Return the [x, y] coordinate for the center point of the cell that contains the specified text.  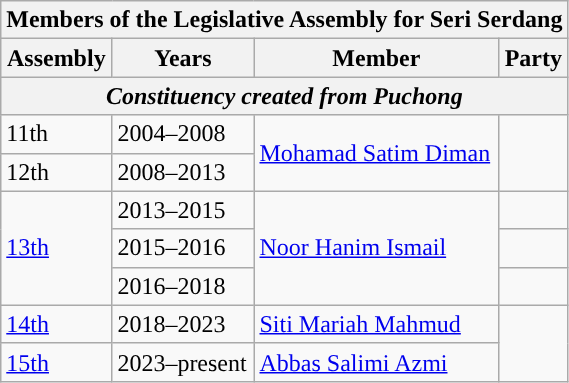
2016–2018 [183, 286]
Abbas Salimi Azmi [376, 362]
Constituency created from Puchong [284, 96]
Member [376, 58]
2015–2016 [183, 248]
Noor Hanim Ismail [376, 248]
15th [56, 362]
2018–2023 [183, 324]
Party [534, 58]
Mohamad Satim Diman [376, 153]
13th [56, 248]
14th [56, 324]
Members of the Legislative Assembly for Seri Serdang [284, 20]
2008–2013 [183, 172]
2023–present [183, 362]
11th [56, 134]
Assembly [56, 58]
Siti Mariah Mahmud [376, 324]
2013–2015 [183, 210]
12th [56, 172]
2004–2008 [183, 134]
Years [183, 58]
